Search for the cell housing the specified text and yield its [X, Y] center coordinate. 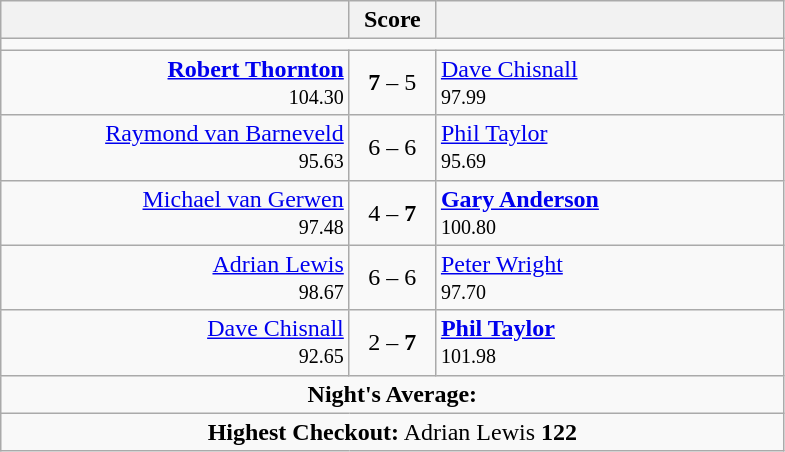
Michael van Gerwen 97.48 [176, 212]
Phil Taylor 95.69 [610, 148]
Raymond van Barneveld 95.63 [176, 148]
Highest Checkout: Adrian Lewis 122 [392, 432]
2 – 7 [392, 342]
Phil Taylor 101.98 [610, 342]
Gary Anderson 100.80 [610, 212]
Adrian Lewis 98.67 [176, 278]
Night's Average: [392, 394]
Dave Chisnall 97.99 [610, 82]
Dave Chisnall 92.65 [176, 342]
Score [392, 20]
Robert Thornton 104.30 [176, 82]
7 – 5 [392, 82]
4 – 7 [392, 212]
Peter Wright 97.70 [610, 278]
